Extract the (X, Y) coordinate from the center of the cell holding the provided text.  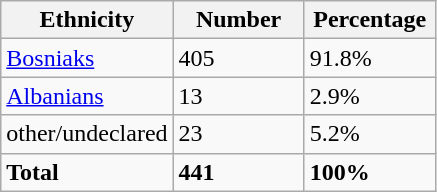
Percentage (370, 20)
other/undeclared (87, 134)
Ethnicity (87, 20)
13 (238, 96)
441 (238, 172)
405 (238, 58)
2.9% (370, 96)
Albanians (87, 96)
23 (238, 134)
91.8% (370, 58)
Total (87, 172)
5.2% (370, 134)
Number (238, 20)
100% (370, 172)
Bosniaks (87, 58)
